Scan for the cell matching the given text and deliver its [x, y] coordinate at center. 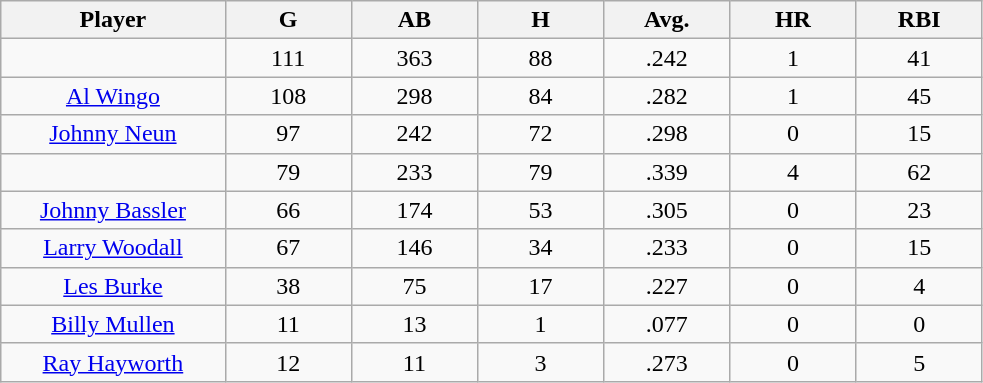
.282 [667, 96]
Al Wingo [113, 96]
13 [414, 324]
5 [919, 362]
62 [919, 172]
Billy Mullen [113, 324]
53 [540, 210]
45 [919, 96]
242 [414, 134]
108 [288, 96]
.227 [667, 286]
.305 [667, 210]
174 [414, 210]
Les Burke [113, 286]
.339 [667, 172]
Johnny Bassler [113, 210]
H [540, 20]
23 [919, 210]
41 [919, 58]
HR [793, 20]
38 [288, 286]
AB [414, 20]
3 [540, 362]
66 [288, 210]
67 [288, 248]
Player [113, 20]
.273 [667, 362]
97 [288, 134]
363 [414, 58]
233 [414, 172]
Ray Hayworth [113, 362]
88 [540, 58]
.077 [667, 324]
84 [540, 96]
.242 [667, 58]
72 [540, 134]
17 [540, 286]
146 [414, 248]
.233 [667, 248]
111 [288, 58]
298 [414, 96]
75 [414, 286]
G [288, 20]
.298 [667, 134]
12 [288, 362]
Johnny Neun [113, 134]
34 [540, 248]
Avg. [667, 20]
Larry Woodall [113, 248]
RBI [919, 20]
